Provide the [x, y] coordinate of the cell's center where the given text is located.  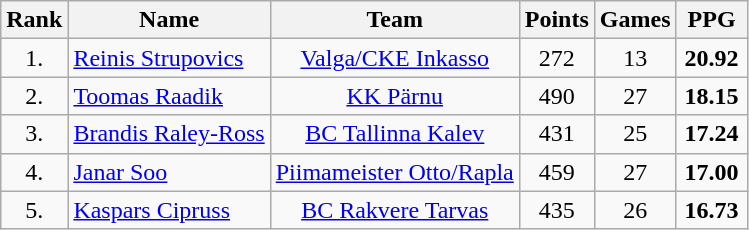
17.24 [712, 134]
13 [635, 58]
3. [34, 134]
25 [635, 134]
Points [556, 20]
Rank [34, 20]
Kaspars Cipruss [169, 210]
Janar Soo [169, 172]
2. [34, 96]
26 [635, 210]
431 [556, 134]
20.92 [712, 58]
4. [34, 172]
Valga/CKE Inkasso [394, 58]
1. [34, 58]
Games [635, 20]
459 [556, 172]
KK Pärnu [394, 96]
Team [394, 20]
435 [556, 210]
PPG [712, 20]
17.00 [712, 172]
16.73 [712, 210]
490 [556, 96]
5. [34, 210]
272 [556, 58]
Brandis Raley-Ross [169, 134]
BC Tallinna Kalev [394, 134]
18.15 [712, 96]
Reinis Strupovics [169, 58]
Name [169, 20]
BC Rakvere Tarvas [394, 210]
Toomas Raadik [169, 96]
Piimameister Otto/Rapla [394, 172]
